Find where the given text appears and provide that cell's center as [x, y] coordinate. 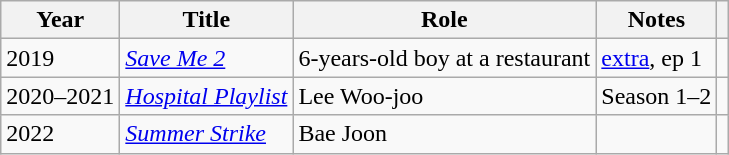
Bae Joon [444, 134]
Summer Strike [206, 134]
Save Me 2 [206, 58]
Year [60, 20]
2019 [60, 58]
2020–2021 [60, 96]
Title [206, 20]
Role [444, 20]
Notes [656, 20]
Hospital Playlist [206, 96]
Season 1–2 [656, 96]
Lee Woo-joo [444, 96]
2022 [60, 134]
extra, ep 1 [656, 58]
6-years-old boy at a restaurant [444, 58]
